Determine the (X, Y) coordinate at the center of the cell enclosing the given text.  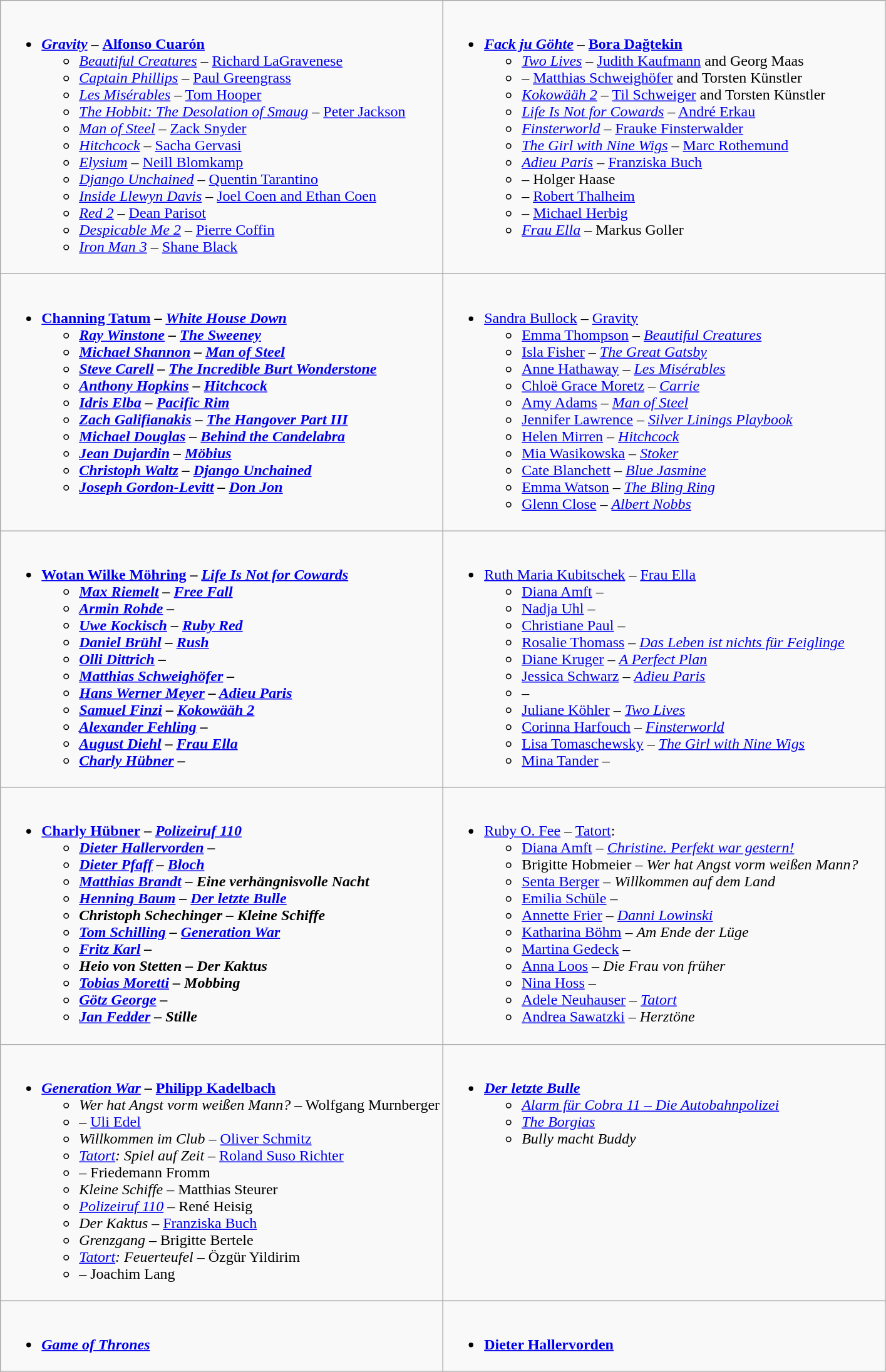
Game of Thrones (222, 1336)
Der letzte BulleAlarm für Cobra 11 – Die AutobahnpolizeiThe BorgiasBully macht Buddy (665, 1172)
Dieter Hallervorden (665, 1336)
